Detect which cell encompasses the target text, then output its [X, Y] center coordinate. 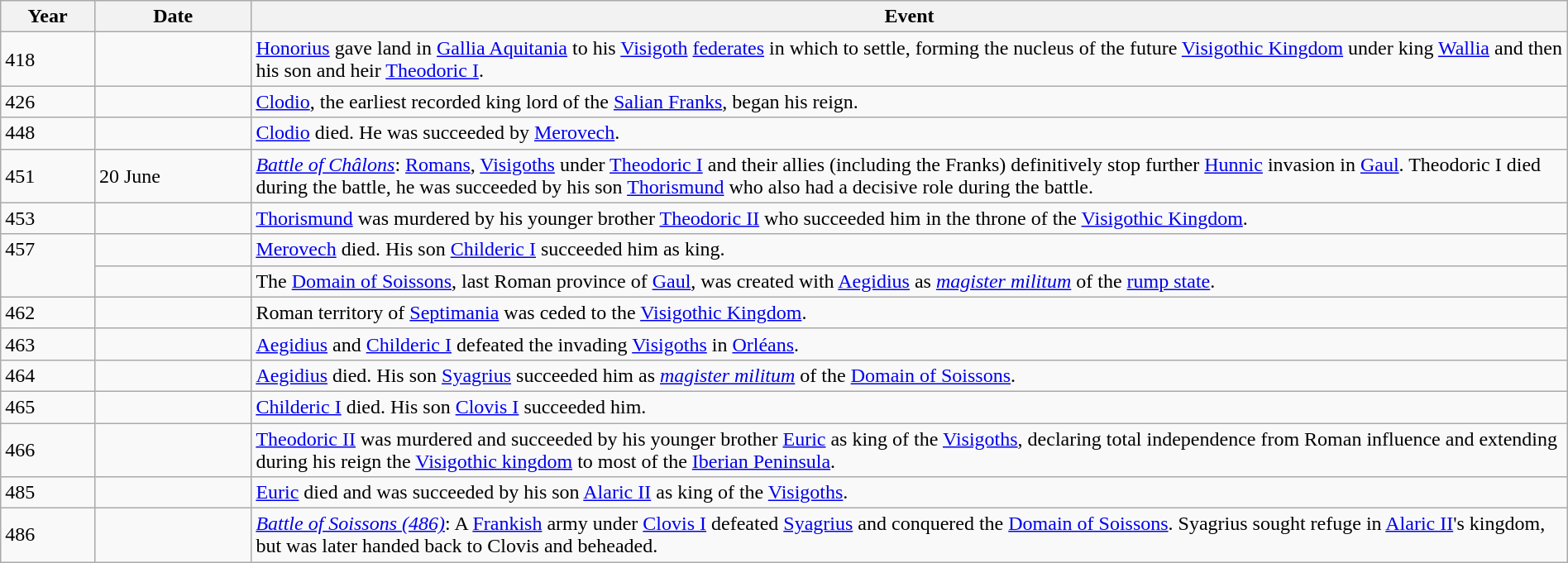
20 June [172, 175]
486 [48, 536]
466 [48, 450]
Year [48, 17]
485 [48, 493]
453 [48, 218]
The Domain of Soissons, last Roman province of Gaul, was created with Aegidius as magister militum of the rump state. [910, 281]
448 [48, 133]
451 [48, 175]
Event [910, 17]
464 [48, 375]
465 [48, 407]
Date [172, 17]
Aegidius died. His son Syagrius succeeded him as magister militum of the Domain of Soissons. [910, 375]
Euric died and was succeeded by his son Alaric II as king of the Visigoths. [910, 493]
457 [48, 265]
Clodio, the earliest recorded king lord of the Salian Franks, began his reign. [910, 102]
462 [48, 313]
Roman territory of Septimania was ceded to the Visigothic Kingdom. [910, 313]
418 [48, 60]
Merovech died. His son Childeric I succeeded him as king. [910, 250]
Thorismund was murdered by his younger brother Theodoric II who succeeded him in the throne of the Visigothic Kingdom. [910, 218]
Childeric I died. His son Clovis I succeeded him. [910, 407]
Clodio died. He was succeeded by Merovech. [910, 133]
426 [48, 102]
Aegidius and Childeric I defeated the invading Visigoths in Orléans. [910, 344]
463 [48, 344]
